Return the (X, Y) coordinate for the center point of the cell that contains the specified text.  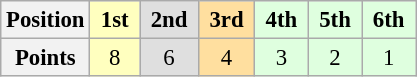
4 (226, 58)
3 (282, 58)
Points (46, 58)
5th (335, 20)
1 (389, 58)
6th (389, 20)
1st (115, 20)
Position (46, 20)
4th (282, 20)
2nd (170, 20)
6 (170, 58)
3rd (226, 20)
2 (335, 58)
8 (115, 58)
